Search for the cell housing the specified text and yield its (x, y) center coordinate. 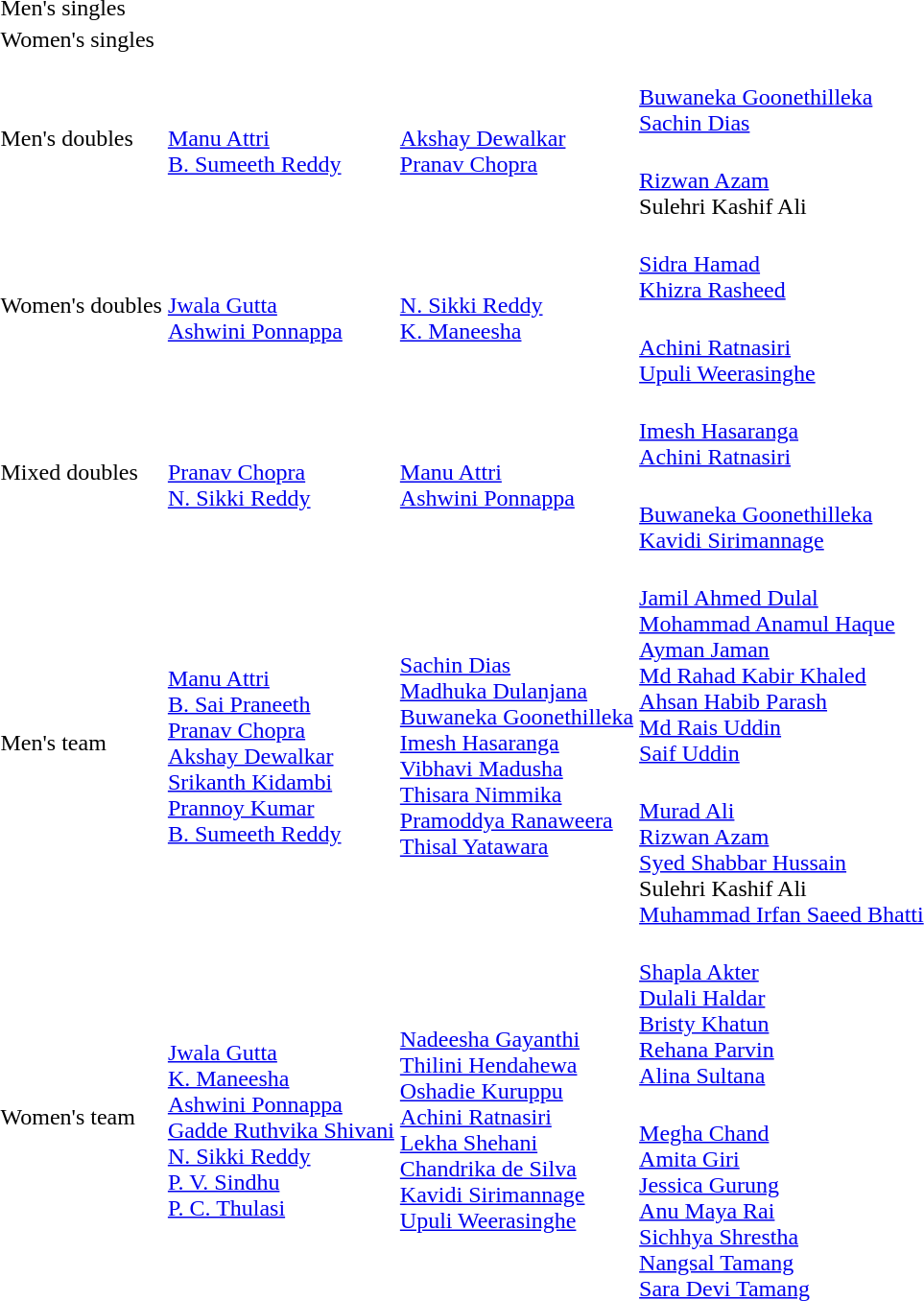
Manu AttriB. Sai PraneethPranav ChopraAkshay DewalkarSrikanth KidambiPrannoy KumarB. Sumeeth Reddy (280, 743)
N. Sikki ReddyK. Maneesha (516, 305)
Akshay DewalkarPranav Chopra (516, 138)
Pranav ChopraN. Sikki Reddy (280, 472)
Jwala GuttaAshwini Ponnappa (280, 305)
Manu AttriAshwini Ponnappa (516, 472)
Sachin DiasMadhuka DulanjanaBuwaneka GoonethillekaImesh HasarangaVibhavi MadushaThisara NimmikaPramoddya RanaweeraThisal Yatawara (516, 743)
Manu AttriB. Sumeeth Reddy (280, 138)
